Output the [x, y] coordinate of the center of the cell containing the given text.  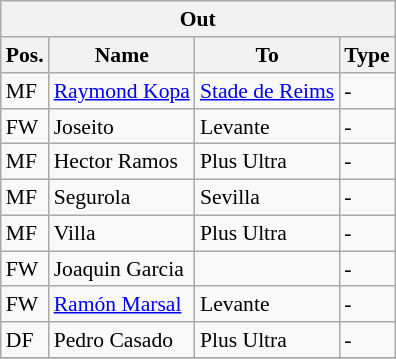
Joaquin Garcia [122, 269]
Out [198, 19]
Type [366, 55]
Pos. [25, 55]
Villa [122, 233]
Stade de Reims [267, 91]
Ramón Marsal [122, 304]
Pedro Casado [122, 340]
Raymond Kopa [122, 91]
Sevilla [267, 197]
Hector Ramos [122, 162]
DF [25, 340]
Segurola [122, 197]
Joseito [122, 126]
Name [122, 55]
To [267, 55]
